Return [X, Y] of the center of cell containing provided text 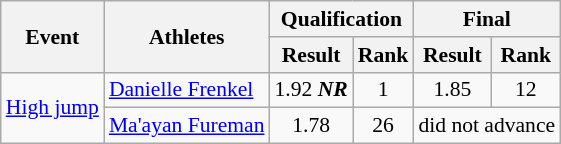
1.85 [452, 90]
Ma'ayan Fureman [187, 126]
1 [384, 90]
1.78 [312, 126]
High jump [52, 108]
26 [384, 126]
Danielle Frenkel [187, 90]
12 [526, 90]
Athletes [187, 36]
Qualification [342, 19]
Final [486, 19]
did not advance [486, 126]
1.92 NR [312, 90]
Event [52, 36]
